For the text-containing cell, return its midpoint in [x, y] coordinate format. 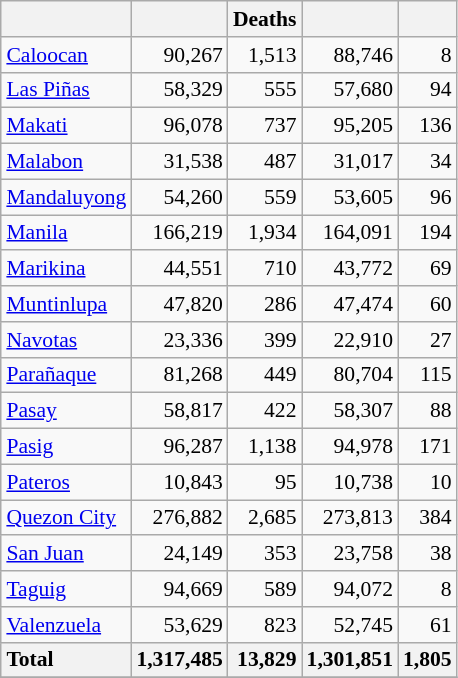
27 [428, 339]
Muntinlupa [66, 304]
1,138 [265, 446]
Marikina [66, 268]
88 [428, 411]
384 [428, 518]
94,978 [350, 446]
166,219 [179, 232]
69 [428, 268]
422 [265, 411]
Makati [66, 126]
449 [265, 375]
95 [265, 482]
58,817 [179, 411]
47,474 [350, 304]
Deaths [265, 19]
90,267 [179, 54]
61 [428, 624]
286 [265, 304]
Total [66, 660]
1,513 [265, 54]
1,934 [265, 232]
Valenzuela [66, 624]
Malabon [66, 161]
52,745 [350, 624]
Taguig [66, 589]
23,336 [179, 339]
737 [265, 126]
710 [265, 268]
53,605 [350, 197]
559 [265, 197]
81,268 [179, 375]
31,017 [350, 161]
53,629 [179, 624]
555 [265, 90]
Quezon City [66, 518]
San Juan [66, 553]
58,307 [350, 411]
Parañaque [66, 375]
96 [428, 197]
399 [265, 339]
Pasay [66, 411]
136 [428, 126]
115 [428, 375]
10,738 [350, 482]
194 [428, 232]
44,551 [179, 268]
164,091 [350, 232]
10 [428, 482]
58,329 [179, 90]
22,910 [350, 339]
57,680 [350, 90]
Manila [66, 232]
94 [428, 90]
24,149 [179, 553]
10,843 [179, 482]
Pasig [66, 446]
34 [428, 161]
823 [265, 624]
Navotas [66, 339]
96,287 [179, 446]
54,260 [179, 197]
Las Piñas [66, 90]
1,317,485 [179, 660]
589 [265, 589]
353 [265, 553]
1,301,851 [350, 660]
2,685 [265, 518]
95,205 [350, 126]
60 [428, 304]
273,813 [350, 518]
38 [428, 553]
88,746 [350, 54]
94,072 [350, 589]
276,882 [179, 518]
31,538 [179, 161]
Caloocan [66, 54]
80,704 [350, 375]
13,829 [265, 660]
47,820 [179, 304]
487 [265, 161]
Mandaluyong [66, 197]
94,669 [179, 589]
1,805 [428, 660]
43,772 [350, 268]
96,078 [179, 126]
23,758 [350, 553]
Pateros [66, 482]
171 [428, 446]
